Provide the [x, y] coordinate of the cell's center where the given text is located.  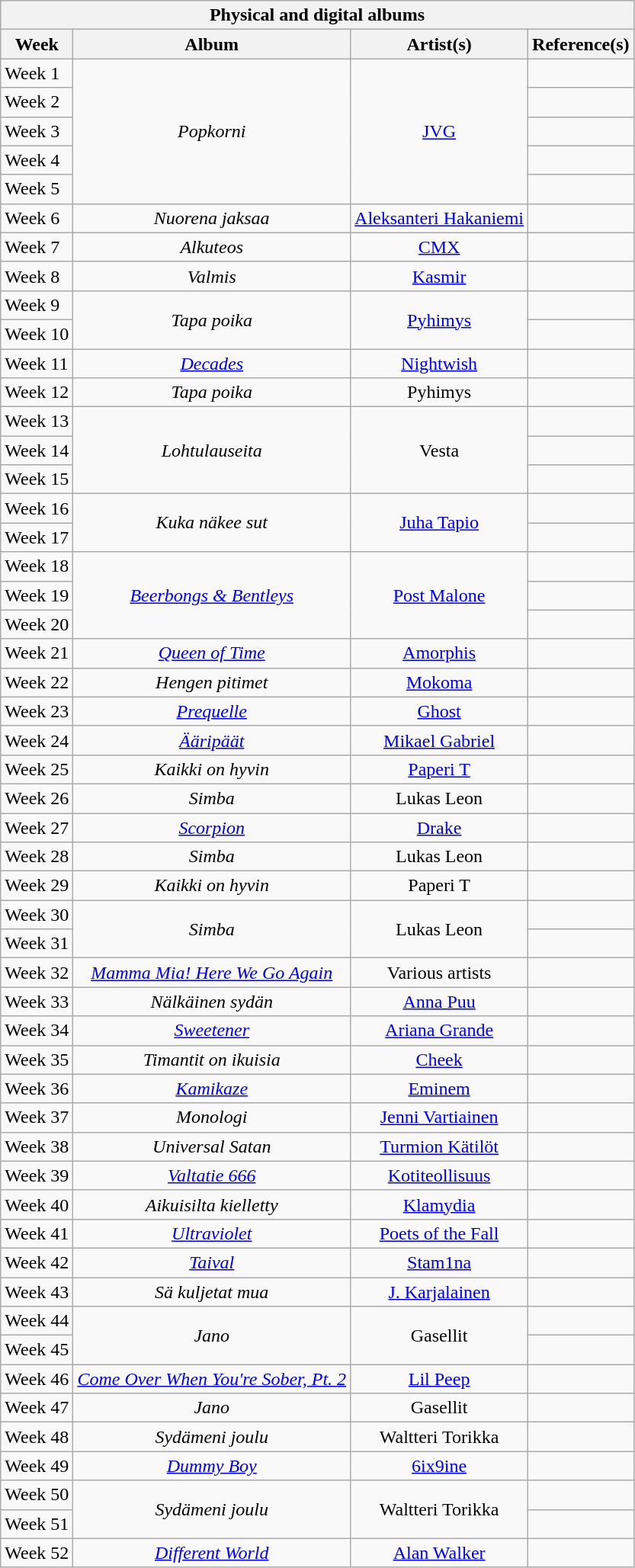
Ghost [439, 711]
Aikuisilta kielletty [212, 1204]
Timantit on ikuisia [212, 1060]
Alkuteos [212, 247]
CMX [439, 247]
Week 6 [37, 218]
Kamikaze [212, 1089]
Ultraviolet [212, 1233]
Sä kuljetat mua [212, 1292]
Week 20 [37, 624]
Week 12 [37, 393]
Kasmir [439, 276]
Week 28 [37, 857]
Anna Puu [439, 1002]
Nälkäinen sydän [212, 1002]
6ix9ine [439, 1466]
Post Malone [439, 595]
Scorpion [212, 827]
Valmis [212, 276]
Week 41 [37, 1233]
Week 1 [37, 73]
Popkorni [212, 131]
Hengen pitimet [212, 682]
Week 19 [37, 595]
Week 26 [37, 798]
Mikael Gabriel [439, 740]
Ääripäät [212, 740]
Prequelle [212, 711]
Jenni Vartiainen [439, 1117]
Sweetener [212, 1031]
Week 38 [37, 1146]
Week 47 [37, 1408]
Aleksanteri Hakaniemi [439, 218]
Queen of Time [212, 653]
Week 9 [37, 305]
Week 23 [37, 711]
Week 14 [37, 451]
JVG [439, 131]
Week 43 [37, 1292]
Week 48 [37, 1437]
Turmion Kätilöt [439, 1146]
Week 32 [37, 973]
Vesta [439, 451]
Kotiteollisuus [439, 1175]
Week 11 [37, 364]
Drake [439, 827]
Mokoma [439, 682]
Alan Walker [439, 1553]
Reference(s) [581, 44]
Kuka näkee sut [212, 523]
Week 45 [37, 1350]
Cheek [439, 1060]
Week 44 [37, 1321]
Week 30 [37, 915]
Week 42 [37, 1262]
Universal Satan [212, 1146]
Week 4 [37, 160]
Juha Tapio [439, 523]
Artist(s) [439, 44]
Week 35 [37, 1060]
Mamma Mia! Here We Go Again [212, 973]
Week 15 [37, 479]
Valtatie 666 [212, 1175]
Beerbongs & Bentleys [212, 595]
Week [37, 44]
Taival [212, 1262]
Dummy Boy [212, 1466]
Week 46 [37, 1379]
Week 31 [37, 944]
Week 5 [37, 189]
Week 18 [37, 566]
Eminem [439, 1089]
Week 52 [37, 1553]
Nightwish [439, 364]
Week 8 [37, 276]
Week 34 [37, 1031]
Week 49 [37, 1466]
Nuorena jaksaa [212, 218]
Stam1na [439, 1262]
Week 29 [37, 886]
Lil Peep [439, 1379]
Album [212, 44]
Week 33 [37, 1002]
Week 13 [37, 422]
Week 24 [37, 740]
Lohtulauseita [212, 451]
J. Karjalainen [439, 1292]
Week 21 [37, 653]
Week 27 [37, 827]
Come Over When You're Sober, Pt. 2 [212, 1379]
Poets of the Fall [439, 1233]
Week 39 [37, 1175]
Week 2 [37, 102]
Week 7 [37, 247]
Week 16 [37, 508]
Week 40 [37, 1204]
Week 22 [37, 682]
Ariana Grande [439, 1031]
Week 37 [37, 1117]
Week 17 [37, 537]
Week 36 [37, 1089]
Week 10 [37, 334]
Week 25 [37, 769]
Klamydia [439, 1204]
Amorphis [439, 653]
Week 51 [37, 1524]
Decades [212, 364]
Week 3 [37, 131]
Various artists [439, 973]
Monologi [212, 1117]
Physical and digital albums [317, 15]
Different World [212, 1553]
Week 50 [37, 1495]
